Return [X, Y] of the center of cell containing provided text 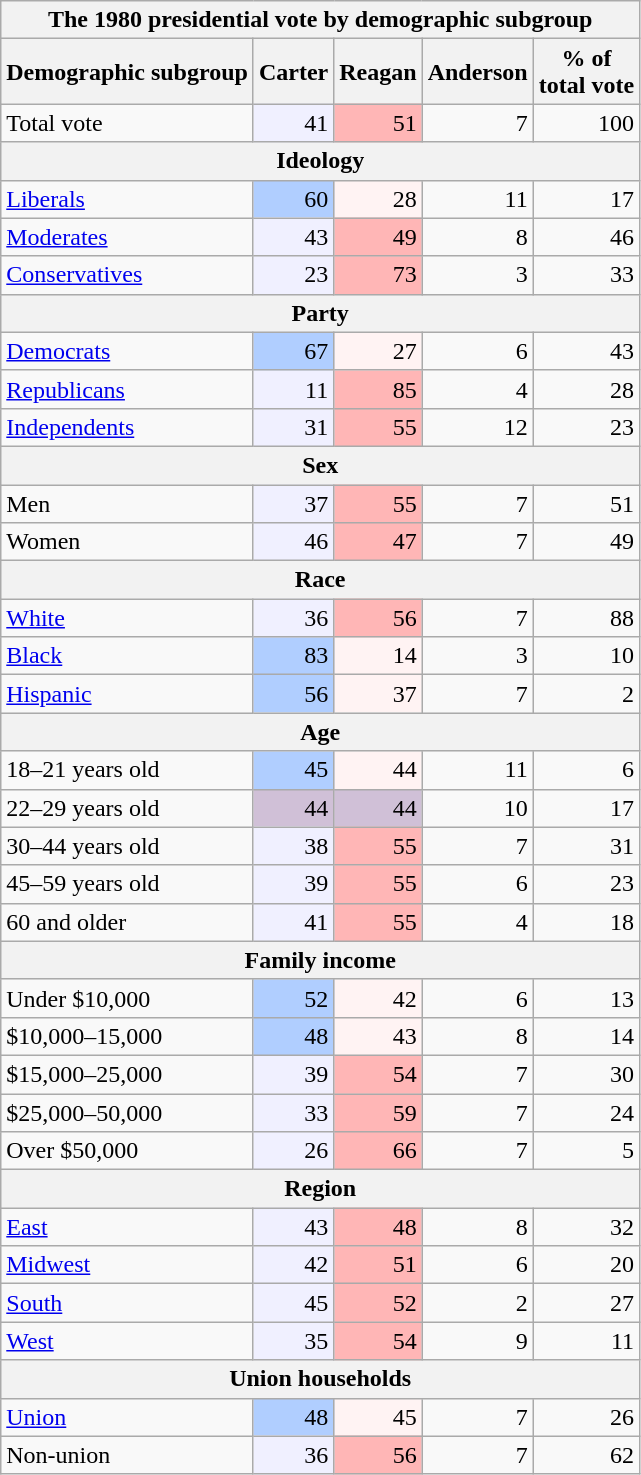
Sex [320, 465]
Race [320, 580]
Liberals [128, 199]
60 [293, 199]
Over $50,000 [128, 1151]
5 [586, 1151]
Family income [320, 960]
9 [478, 1341]
Ideology [320, 161]
Anderson [478, 72]
85 [378, 389]
Democrats [128, 351]
East [128, 1227]
% oftotal vote [586, 72]
Women [128, 542]
Black [128, 656]
$10,000–15,000 [128, 1036]
66 [378, 1151]
30–44 years old [128, 846]
45–59 years old [128, 884]
12 [478, 427]
The 1980 presidential vote by demographic subgroup [320, 20]
20 [586, 1265]
Non-union [128, 1455]
22–29 years old [128, 808]
Total vote [128, 123]
13 [586, 998]
30 [586, 1074]
Under $10,000 [128, 998]
$15,000–25,000 [128, 1074]
Reagan [378, 72]
62 [586, 1455]
Age [320, 732]
60 and older [128, 922]
Men [128, 503]
18 [586, 922]
Region [320, 1189]
West [128, 1341]
White [128, 618]
Demographic subgroup [128, 72]
35 [293, 1341]
100 [586, 123]
Hispanic [128, 694]
18–21 years old [128, 770]
Moderates [128, 237]
Union [128, 1417]
83 [293, 656]
47 [378, 542]
South [128, 1303]
Carter [293, 72]
24 [586, 1113]
Union households [320, 1379]
Party [320, 313]
Independents [128, 427]
73 [378, 275]
67 [293, 351]
38 [293, 846]
32 [586, 1227]
Conservatives [128, 275]
$25,000–50,000 [128, 1113]
Republicans [128, 389]
59 [378, 1113]
Midwest [128, 1265]
88 [586, 618]
